Provide the [X, Y] coordinate of the cell's center where the given text is located.  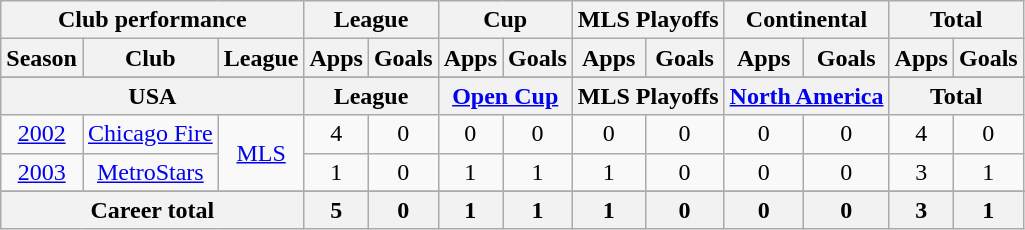
Club performance [152, 20]
Continental [806, 20]
Cup [505, 20]
2003 [42, 172]
USA [152, 96]
Open Cup [505, 96]
North America [806, 96]
MLS [261, 153]
Chicago Fire [150, 134]
Season [42, 58]
MetroStars [150, 172]
Club [150, 58]
2002 [42, 134]
Career total [152, 210]
5 [336, 210]
